Identify which cell holds the provided text, then report its (x, y) central coordinate. 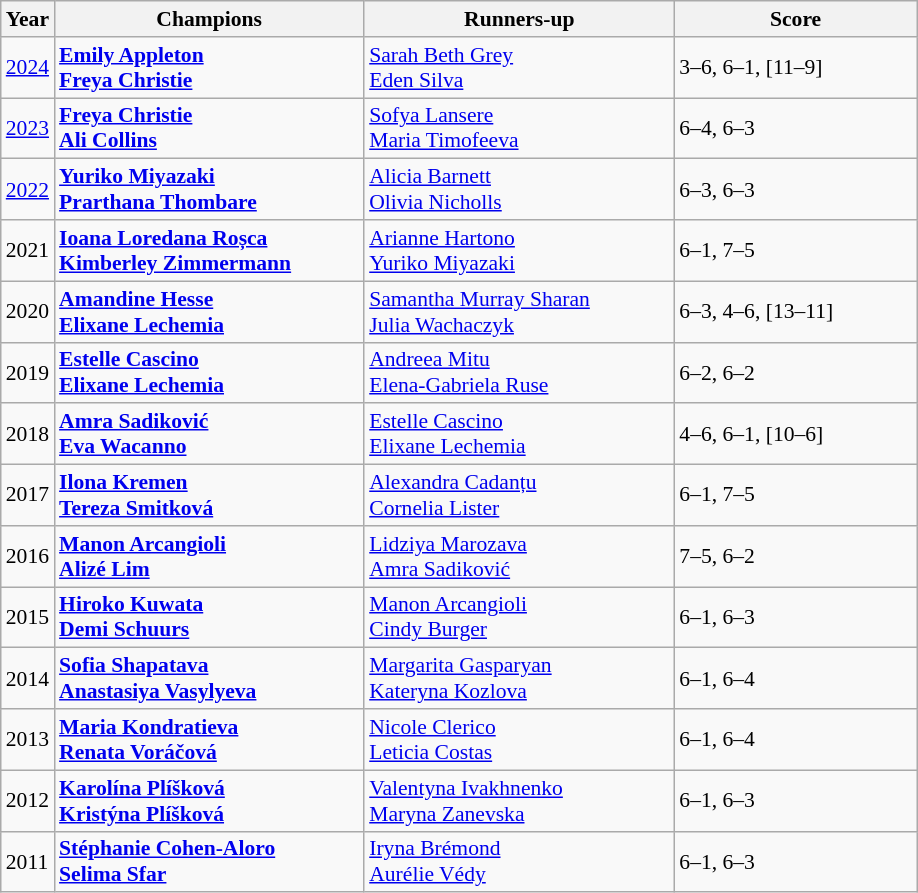
2015 (28, 618)
Score (796, 19)
2024 (28, 68)
Alexandra Cadanțu Cornelia Lister (519, 496)
2023 (28, 128)
6–3, 4–6, [13–11] (796, 312)
Year (28, 19)
2021 (28, 250)
Runners-up (519, 19)
6–4, 6–3 (796, 128)
Hiroko Kuwata Demi Schuurs (209, 618)
2016 (28, 556)
2012 (28, 800)
Samantha Murray Sharan Julia Wachaczyk (519, 312)
Ilona Kremen Tereza Smitková (209, 496)
Lidziya Marozava Amra Sadiković (519, 556)
Sofia Shapatava Anastasiya Vasylyeva (209, 678)
2013 (28, 740)
Nicole Clerico Leticia Costas (519, 740)
3–6, 6–1, [11–9] (796, 68)
7–5, 6–2 (796, 556)
Yuriko Miyazaki Prarthana Thombare (209, 190)
Freya Christie Ali Collins (209, 128)
Valentyna Ivakhnenko Maryna Zanevska (519, 800)
Emily Appleton Freya Christie (209, 68)
Iryna Brémond Aurélie Védy (519, 862)
2019 (28, 372)
6–2, 6–2 (796, 372)
Sarah Beth Grey Eden Silva (519, 68)
Ioana Loredana Roșca Kimberley Zimmermann (209, 250)
Manon Arcangioli Alizé Lim (209, 556)
Stéphanie Cohen-Aloro Selima Sfar (209, 862)
Manon Arcangioli Cindy Burger (519, 618)
Amandine Hesse Elixane Lechemia (209, 312)
2018 (28, 434)
2017 (28, 496)
Andreea Mitu Elena-Gabriela Ruse (519, 372)
Karolína Plíšková Kristýna Plíšková (209, 800)
2022 (28, 190)
2014 (28, 678)
4–6, 6–1, [10–6] (796, 434)
Maria Kondratieva Renata Voráčová (209, 740)
Alicia Barnett Olivia Nicholls (519, 190)
2020 (28, 312)
Champions (209, 19)
2011 (28, 862)
Arianne Hartono Yuriko Miyazaki (519, 250)
Sofya Lansere Maria Timofeeva (519, 128)
6–3, 6–3 (796, 190)
Margarita Gasparyan Kateryna Kozlova (519, 678)
Amra Sadiković Eva Wacanno (209, 434)
